Locate the cell with the specified text and output its [x, y] center coordinate. 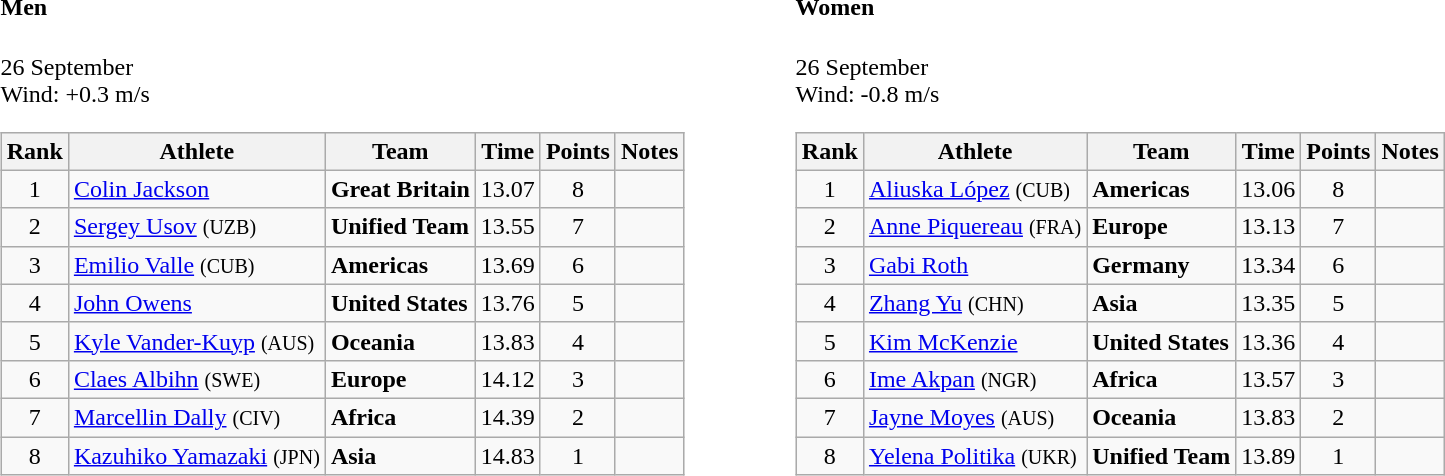
13.57 [1268, 379]
Aliuska López (CUB) [974, 189]
13.55 [508, 227]
Colin Jackson [196, 189]
John Owens [196, 303]
13.13 [1268, 227]
13.06 [1268, 189]
14.39 [508, 417]
Great Britain [400, 189]
Sergey Usov (UZB) [196, 227]
Zhang Yu (CHN) [974, 303]
14.12 [508, 379]
Yelena Politika (UKR) [974, 456]
14.83 [508, 456]
13.34 [1268, 265]
Kazuhiko Yamazaki (JPN) [196, 456]
Emilio Valle (CUB) [196, 265]
Marcellin Dally (CIV) [196, 417]
Gabi Roth [974, 265]
13.69 [508, 265]
13.76 [508, 303]
13.36 [1268, 341]
Germany [1162, 265]
Kyle Vander-Kuyp (AUS) [196, 341]
Kim McKenzie [974, 341]
Jayne Moyes (AUS) [974, 417]
Ime Akpan (NGR) [974, 379]
13.89 [1268, 456]
Claes Albihn (SWE) [196, 379]
13.07 [508, 189]
Anne Piquereau (FRA) [974, 227]
13.35 [1268, 303]
